For the text-containing cell, return its midpoint in (x, y) coordinate format. 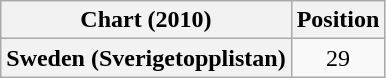
Chart (2010) (146, 20)
29 (338, 58)
Sweden (Sverigetopplistan) (146, 58)
Position (338, 20)
